Search for the cell housing the specified text and yield its [X, Y] center coordinate. 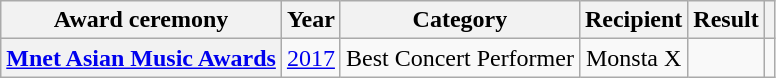
Category [460, 20]
Mnet Asian Music Awards [142, 58]
Monsta X [633, 58]
Award ceremony [142, 20]
Result [726, 20]
Year [310, 20]
Best Concert Performer [460, 58]
Recipient [633, 20]
2017 [310, 58]
